Scan for the cell matching the given text and deliver its [x, y] coordinate at center. 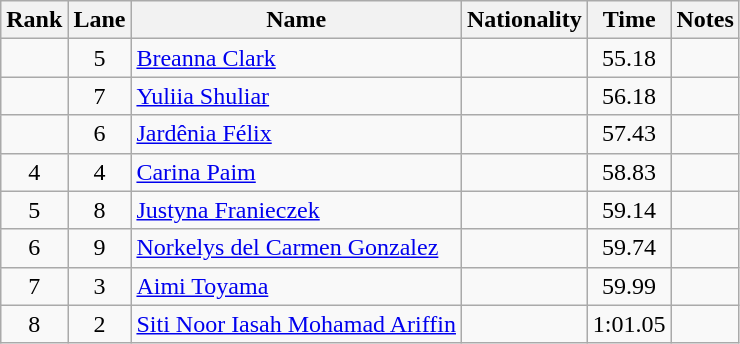
59.74 [629, 248]
57.43 [629, 134]
55.18 [629, 58]
Lane [100, 20]
Carina Paim [296, 172]
Notes [705, 20]
Rank [34, 20]
59.14 [629, 210]
Siti Noor Iasah Mohamad Ariffin [296, 324]
Justyna Franieczek [296, 210]
56.18 [629, 96]
Yuliia Shuliar [296, 96]
Name [296, 20]
Breanna Clark [296, 58]
Jardênia Félix [296, 134]
9 [100, 248]
Nationality [525, 20]
58.83 [629, 172]
1:01.05 [629, 324]
2 [100, 324]
Norkelys del Carmen Gonzalez [296, 248]
3 [100, 286]
59.99 [629, 286]
Aimi Toyama [296, 286]
Time [629, 20]
